Return (X, Y) of the center of cell containing provided text 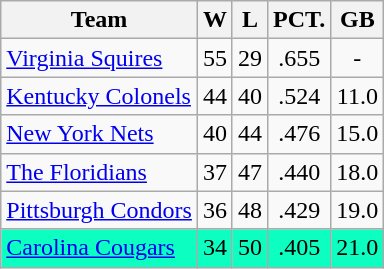
37 (214, 172)
The Floridians (100, 172)
PCT. (300, 20)
- (358, 58)
.405 (300, 248)
48 (250, 210)
21.0 (358, 248)
15.0 (358, 134)
29 (250, 58)
11.0 (358, 96)
L (250, 20)
.476 (300, 134)
Kentucky Colonels (100, 96)
.655 (300, 58)
.429 (300, 210)
55 (214, 58)
.440 (300, 172)
18.0 (358, 172)
36 (214, 210)
34 (214, 248)
New York Nets (100, 134)
GB (358, 20)
Carolina Cougars (100, 248)
.524 (300, 96)
Pittsburgh Condors (100, 210)
50 (250, 248)
19.0 (358, 210)
Virginia Squires (100, 58)
Team (100, 20)
47 (250, 172)
W (214, 20)
